Scan for the cell matching the given text and deliver its (X, Y) coordinate at center. 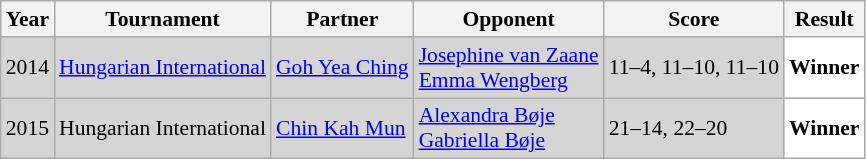
11–4, 11–10, 11–10 (694, 68)
2014 (28, 68)
Tournament (162, 19)
Partner (342, 19)
Alexandra Bøje Gabriella Bøje (509, 128)
2015 (28, 128)
Josephine van Zaane Emma Wengberg (509, 68)
Year (28, 19)
Goh Yea Ching (342, 68)
Score (694, 19)
Opponent (509, 19)
Chin Kah Mun (342, 128)
21–14, 22–20 (694, 128)
Result (824, 19)
